Pinpoint the cell where the given text exists, returning its (x, y) midpoint coordinate. 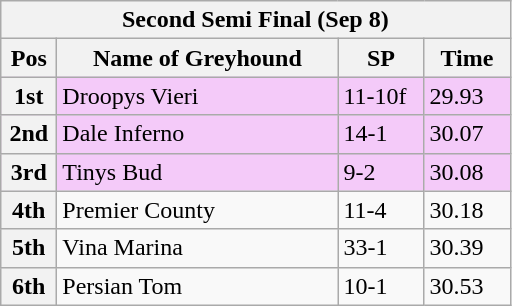
30.39 (467, 248)
SP (381, 58)
1st (29, 96)
30.07 (467, 134)
29.93 (467, 96)
9-2 (381, 172)
4th (29, 210)
Persian Tom (198, 286)
6th (29, 286)
Name of Greyhound (198, 58)
30.08 (467, 172)
Vina Marina (198, 248)
30.53 (467, 286)
11-10f (381, 96)
33-1 (381, 248)
Droopys Vieri (198, 96)
30.18 (467, 210)
Second Semi Final (Sep 8) (256, 20)
3rd (29, 172)
11-4 (381, 210)
Tinys Bud (198, 172)
5th (29, 248)
Premier County (198, 210)
14-1 (381, 134)
Dale Inferno (198, 134)
Time (467, 58)
10-1 (381, 286)
Pos (29, 58)
2nd (29, 134)
